Identify which cell holds the provided text, then report its (X, Y) central coordinate. 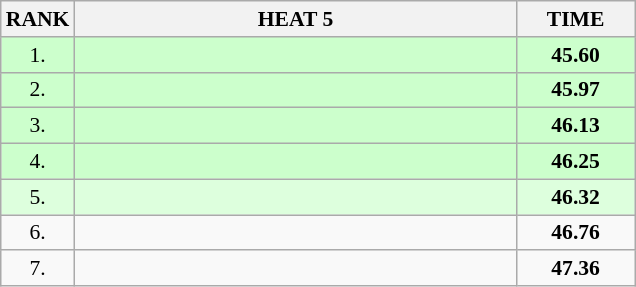
3. (38, 126)
4. (38, 162)
46.32 (576, 197)
46.13 (576, 126)
6. (38, 233)
7. (38, 269)
46.25 (576, 162)
5. (38, 197)
45.97 (576, 90)
TIME (576, 19)
HEAT 5 (295, 19)
RANK (38, 19)
1. (38, 55)
46.76 (576, 233)
45.60 (576, 55)
2. (38, 90)
47.36 (576, 269)
